Detect which cell encompasses the target text, then output its (X, Y) center coordinate. 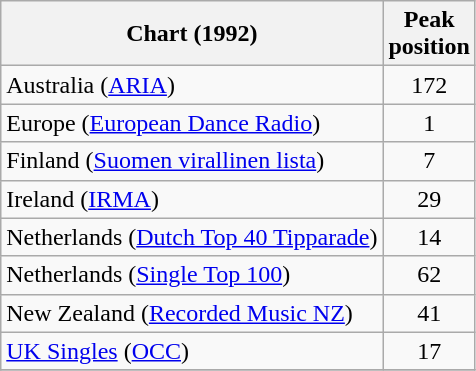
Netherlands (Single Top 100) (192, 275)
Chart (1992) (192, 34)
Australia (ARIA) (192, 85)
Peakposition (429, 34)
Finland (Suomen virallinen lista) (192, 161)
New Zealand (Recorded Music NZ) (192, 313)
172 (429, 85)
62 (429, 275)
Netherlands (Dutch Top 40 Tipparade) (192, 237)
Ireland (IRMA) (192, 199)
29 (429, 199)
7 (429, 161)
17 (429, 351)
14 (429, 237)
Europe (European Dance Radio) (192, 123)
UK Singles (OCC) (192, 351)
41 (429, 313)
1 (429, 123)
